Output the (X, Y) coordinate of the center of the cell containing the given text.  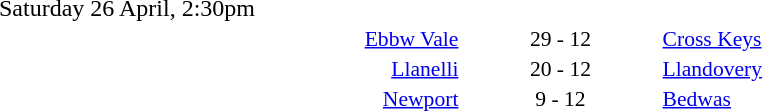
29 - 12 (560, 38)
20 - 12 (560, 68)
